Determine the [x, y] coordinate at the center of the cell enclosing the given text.  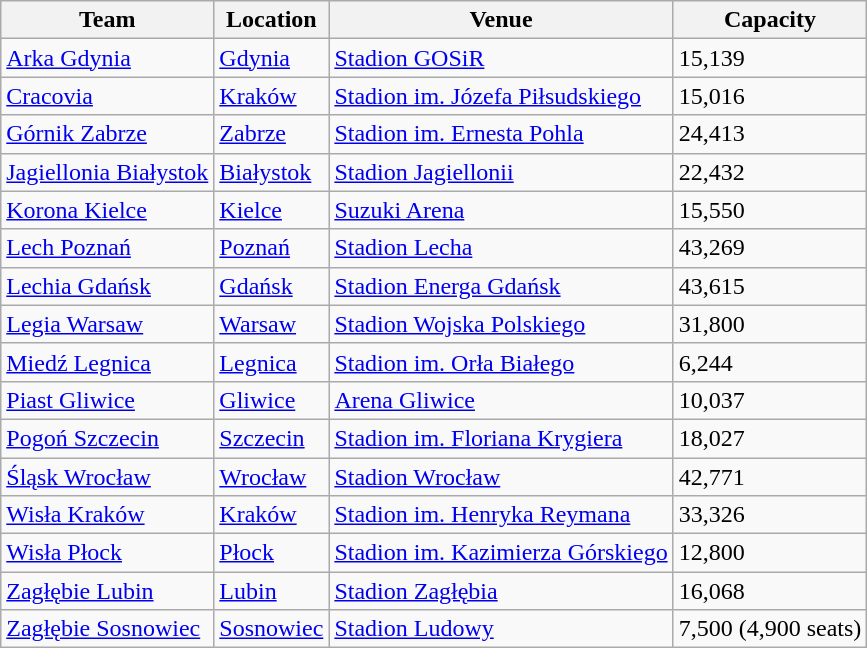
Gdańsk [272, 286]
Stadion im. Kazimierza Górskiego [501, 553]
43,615 [770, 286]
15,550 [770, 210]
Stadion im. Józefa Piłsudskiego [501, 96]
Lech Poznań [108, 248]
Location [272, 20]
Białystok [272, 172]
Pogoń Szczecin [108, 438]
16,068 [770, 591]
Poznań [272, 248]
Korona Kielce [108, 210]
43,269 [770, 248]
15,139 [770, 58]
Arka Gdynia [108, 58]
Stadion Wrocław [501, 477]
12,800 [770, 553]
Capacity [770, 20]
Stadion Wojska Polskiego [501, 324]
Team [108, 20]
Stadion Ludowy [501, 629]
Warsaw [272, 324]
7,500 (4,900 seats) [770, 629]
18,027 [770, 438]
24,413 [770, 134]
Stadion im. Henryka Reymana [501, 515]
22,432 [770, 172]
Jagiellonia Białystok [108, 172]
Piast Gliwice [108, 400]
Kielce [272, 210]
Lechia Gdańsk [108, 286]
Stadion Energa Gdańsk [501, 286]
42,771 [770, 477]
Gdynia [272, 58]
33,326 [770, 515]
31,800 [770, 324]
Stadion im. Ernesta Pohla [501, 134]
Legnica [272, 362]
Stadion Zagłębia [501, 591]
Płock [272, 553]
Stadion Jagiellonii [501, 172]
Legia Warsaw [108, 324]
6,244 [770, 362]
Zabrze [272, 134]
Zagłębie Lubin [108, 591]
Wisła Kraków [108, 515]
Górnik Zabrze [108, 134]
Szczecin [272, 438]
Suzuki Arena [501, 210]
Miedź Legnica [108, 362]
15,016 [770, 96]
Zagłębie Sosnowiec [108, 629]
Wrocław [272, 477]
Gliwice [272, 400]
Arena Gliwice [501, 400]
Stadion GOSiR [501, 58]
Śląsk Wrocław [108, 477]
Lubin [272, 591]
Cracovia [108, 96]
Venue [501, 20]
Stadion im. Orła Białego [501, 362]
Wisła Płock [108, 553]
Stadion Lecha [501, 248]
10,037 [770, 400]
Stadion im. Floriana Krygiera [501, 438]
Sosnowiec [272, 629]
